Pinpoint the cell where the given text exists, returning its [X, Y] midpoint coordinate. 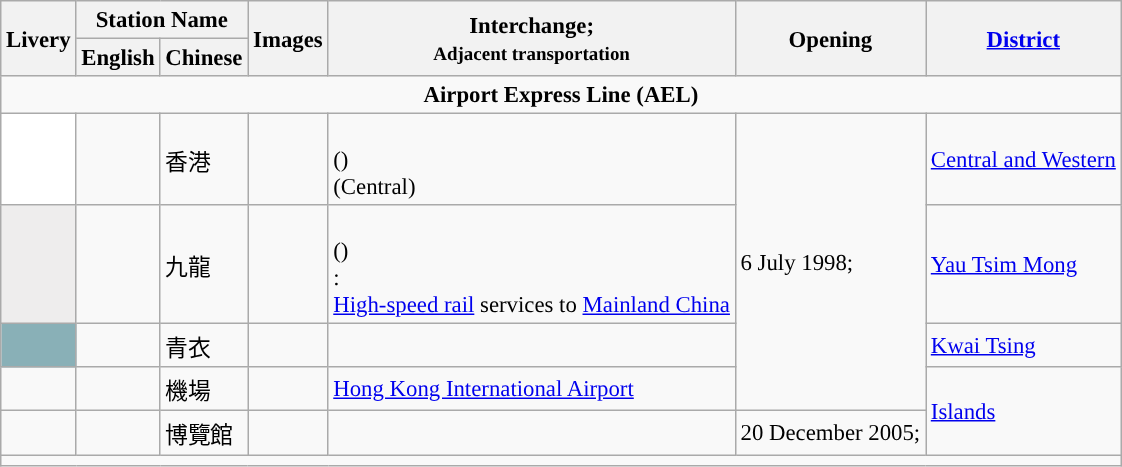
District [1024, 38]
20 December 2005; [830, 433]
機場 [204, 390]
6 July 1998; [830, 262]
香港 [204, 160]
(): High-speed rail services to Mainland China [532, 264]
青衣 [204, 346]
Islands [1024, 412]
Central and Western [1024, 160]
() (Central) [532, 160]
Station Name [162, 20]
Chinese [204, 58]
Images [288, 38]
Kwai Tsing [1024, 346]
Opening [830, 38]
博覽館 [204, 433]
English [118, 58]
Interchange;Adjacent transportation [532, 38]
九龍 [204, 264]
Hong Kong International Airport [532, 390]
Livery [38, 38]
Airport Express Line (AEL) [561, 95]
Yau Tsim Mong [1024, 264]
